Output the [X, Y] coordinate of the center of the cell containing the given text.  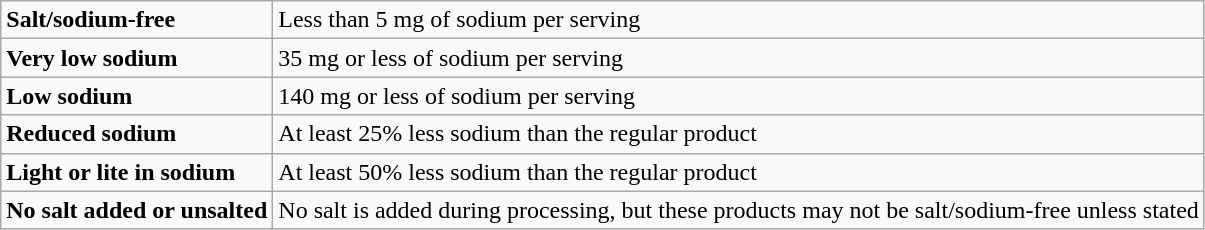
Less than 5 mg of sodium per serving [739, 20]
Very low sodium [137, 58]
No salt added or unsalted [137, 210]
35 mg or less of sodium per serving [739, 58]
Salt/sodium-free [137, 20]
Light or lite in sodium [137, 172]
At least 50% less sodium than the regular product [739, 172]
140 mg or less of sodium per serving [739, 96]
At least 25% less sodium than the regular product [739, 134]
Reduced sodium [137, 134]
No salt is added during processing, but these products may not be salt/sodium-free unless stated [739, 210]
Low sodium [137, 96]
